Return [x, y] of the center of cell containing provided text 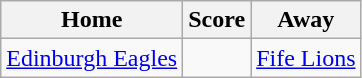
Away [306, 20]
Edinburgh Eagles [92, 58]
Score [217, 20]
Home [92, 20]
Fife Lions [306, 58]
